Detect which cell encompasses the target text, then output its [x, y] center coordinate. 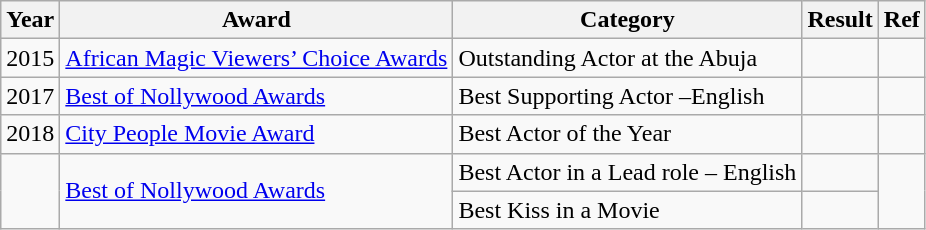
2015 [30, 58]
Award [256, 20]
Best Actor in a Lead role – English [628, 172]
2017 [30, 96]
City People Movie Award [256, 134]
African Magic Viewers’ Choice Awards [256, 58]
Best Kiss in a Movie [628, 210]
Best Actor of the Year [628, 134]
Outstanding Actor at the Abuja [628, 58]
Best Supporting Actor –English [628, 96]
Ref [902, 20]
Year [30, 20]
Result [840, 20]
2018 [30, 134]
Category [628, 20]
